Pinpoint the cell where the given text exists, returning its [x, y] midpoint coordinate. 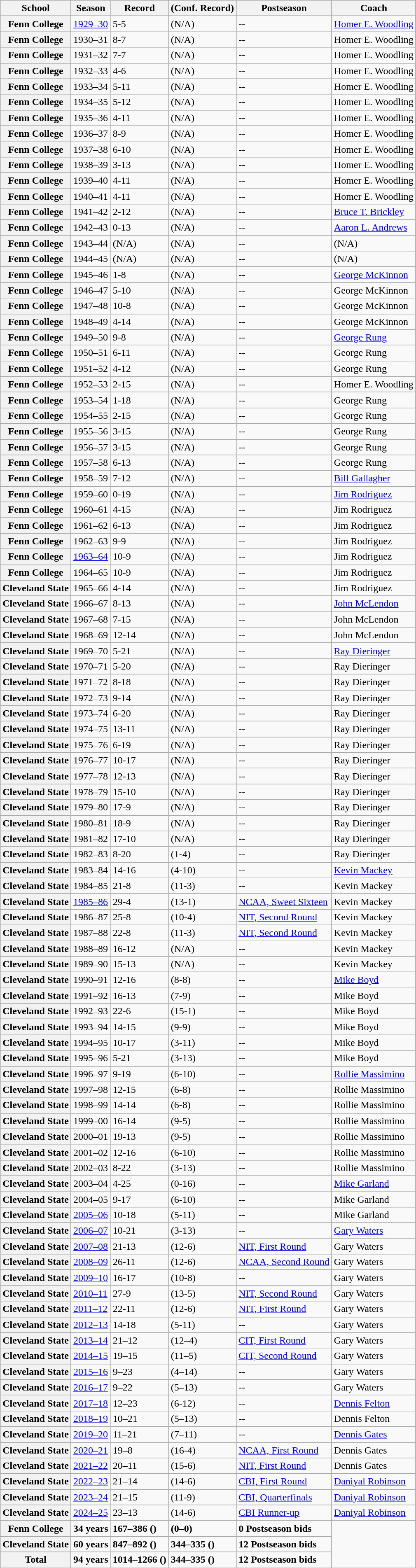
(4–14) [202, 1372]
1937–38 [91, 149]
5-20 [139, 666]
2023–24 [91, 1497]
14-18 [139, 1325]
School [36, 8]
19–15 [139, 1356]
1929–30 [91, 24]
1996–97 [91, 1074]
5-10 [139, 290]
847–892 () [139, 1544]
1945–46 [91, 275]
(9-9) [202, 1027]
12-14 [139, 635]
8-18 [139, 682]
1981–82 [91, 839]
Bruce T. Brickley [374, 212]
2011–12 [91, 1309]
4-12 [139, 369]
26-11 [139, 1262]
1971–72 [91, 682]
Total [36, 1560]
4-15 [139, 510]
(3-11) [202, 1043]
9–22 [139, 1387]
23–13 [139, 1513]
1956–57 [91, 447]
1931–32 [91, 55]
21-13 [139, 1246]
8-7 [139, 40]
1938–39 [91, 165]
1951–52 [91, 369]
22-6 [139, 1011]
(11-9) [202, 1497]
2018–19 [91, 1419]
2015–16 [91, 1372]
(16-4) [202, 1450]
1933–34 [91, 86]
2007–08 [91, 1246]
(13-5) [202, 1293]
1991–92 [91, 996]
11–21 [139, 1434]
1992–93 [91, 1011]
4-25 [139, 1183]
21-8 [139, 886]
Coach [374, 8]
1987–88 [91, 933]
2017–18 [91, 1403]
16-12 [139, 948]
(Conf. Record) [202, 8]
2010–11 [91, 1293]
1973–74 [91, 714]
16-13 [139, 996]
1979–80 [91, 807]
1966–67 [91, 604]
1953–54 [91, 400]
5-12 [139, 102]
1969–70 [91, 651]
9-14 [139, 698]
25-8 [139, 917]
27-9 [139, 1293]
8-22 [139, 1168]
CBI, Quarterfinals [284, 1497]
NCAA, First Round [284, 1450]
1936–37 [91, 133]
2008–09 [91, 1262]
1934–35 [91, 102]
(12–4) [202, 1340]
0 Postseason bids [284, 1528]
20–11 [139, 1466]
Postseason [284, 8]
1930–31 [91, 40]
4-6 [139, 71]
16-17 [139, 1278]
(10-4) [202, 917]
19–8 [139, 1450]
1944–45 [91, 259]
1988–89 [91, 948]
1999–00 [91, 1121]
Aaron L. Andrews [374, 228]
5-5 [139, 24]
9-8 [139, 337]
6-11 [139, 353]
1976–77 [91, 761]
2019–20 [91, 1434]
2013–14 [91, 1340]
2012–13 [91, 1325]
22-8 [139, 933]
14-15 [139, 1027]
NCAA, Sweet Sixteen [284, 901]
2002–03 [91, 1168]
2016–17 [91, 1387]
2005–06 [91, 1215]
1940–41 [91, 196]
1983–84 [91, 870]
14-16 [139, 870]
1997–98 [91, 1090]
1985–86 [91, 901]
1965–66 [91, 588]
1980–81 [91, 823]
1-8 [139, 275]
(6-12) [202, 1403]
(0-16) [202, 1183]
2014–15 [91, 1356]
12-13 [139, 776]
12-15 [139, 1090]
9–23 [139, 1372]
1990–91 [91, 980]
1967–68 [91, 619]
13-11 [139, 729]
2024–25 [91, 1513]
60 years [91, 1544]
21–14 [139, 1482]
167–386 () [139, 1528]
0-19 [139, 494]
1994–95 [91, 1043]
2001–02 [91, 1152]
7-12 [139, 478]
2003–04 [91, 1183]
1974–75 [91, 729]
12–23 [139, 1403]
1932–33 [91, 71]
94 years [91, 1560]
22-11 [139, 1309]
(13-1) [202, 901]
1970–71 [91, 666]
8-20 [139, 854]
2000–01 [91, 1136]
10-21 [139, 1231]
21–12 [139, 1340]
2020–21 [91, 1450]
10–21 [139, 1419]
1942–43 [91, 228]
17-10 [139, 839]
1984–85 [91, 886]
(7-9) [202, 996]
1978–79 [91, 792]
15-10 [139, 792]
1961–62 [91, 525]
1957–58 [91, 463]
1952–53 [91, 384]
Bill Gallagher [374, 478]
CBI, First Round [284, 1482]
1958–59 [91, 478]
1968–69 [91, 635]
1959–60 [91, 494]
2006–07 [91, 1231]
1962–63 [91, 541]
18-9 [139, 823]
1960–61 [91, 510]
1950–51 [91, 353]
1939–40 [91, 180]
CIT, Second Round [284, 1356]
1986–87 [91, 917]
1982–83 [91, 854]
1993–94 [91, 1027]
2-12 [139, 212]
1977–78 [91, 776]
8-13 [139, 604]
1948–49 [91, 322]
1947–48 [91, 306]
1998–99 [91, 1105]
1954–55 [91, 415]
6-10 [139, 149]
1941–42 [91, 212]
1955–56 [91, 431]
3-13 [139, 165]
34 years [91, 1528]
CBI Runner-up [284, 1513]
2009–10 [91, 1278]
9-17 [139, 1199]
(0–0) [202, 1528]
1949–50 [91, 337]
10-18 [139, 1215]
15-13 [139, 964]
19-13 [139, 1136]
5-11 [139, 86]
1014–1266 () [139, 1560]
1943–44 [91, 243]
9-9 [139, 541]
1975–76 [91, 745]
6-20 [139, 714]
7-7 [139, 55]
(1-4) [202, 854]
2022–23 [91, 1482]
1-18 [139, 400]
10-8 [139, 306]
21–15 [139, 1497]
Season [91, 8]
6-19 [139, 745]
CIT, First Round [284, 1340]
1963–64 [91, 557]
14-14 [139, 1105]
2004–05 [91, 1199]
2021–22 [91, 1466]
(11–5) [202, 1356]
1989–90 [91, 964]
(15-6) [202, 1466]
NCAA, Second Round [284, 1262]
1995–96 [91, 1058]
(10-8) [202, 1278]
1964–65 [91, 572]
16-14 [139, 1121]
17-9 [139, 807]
7-15 [139, 619]
1935–36 [91, 118]
1946–47 [91, 290]
0-13 [139, 228]
(7–11) [202, 1434]
(4-10) [202, 870]
Record [139, 8]
29-4 [139, 901]
(15-1) [202, 1011]
8-9 [139, 133]
(8-8) [202, 980]
9-19 [139, 1074]
1972–73 [91, 698]
